Pinpoint the cell where the given text exists, returning its (X, Y) midpoint coordinate. 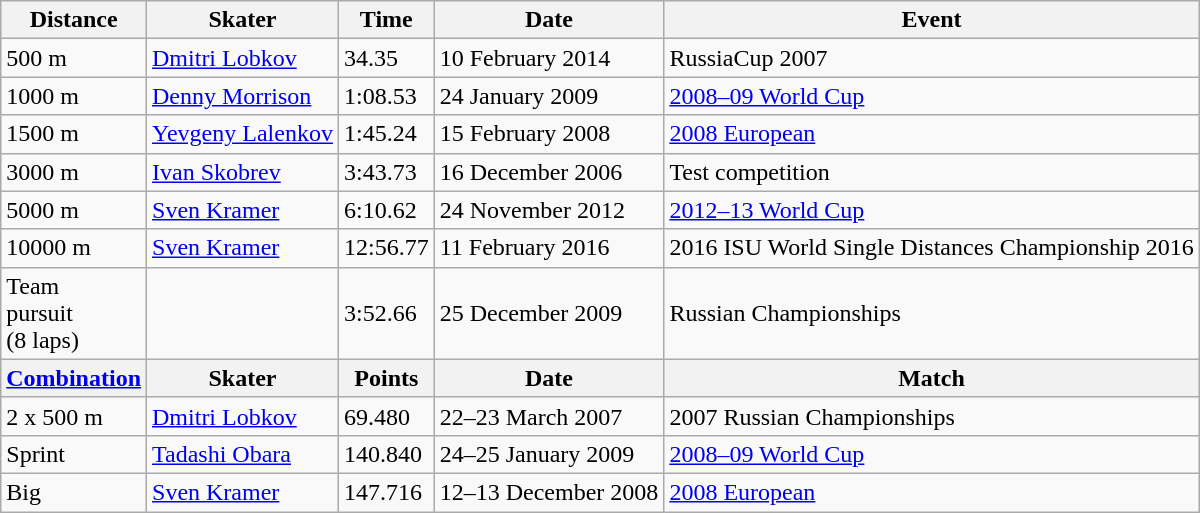
25 December 2009 (549, 313)
Event (932, 20)
Ivan Skobrev (243, 172)
3:52.66 (386, 313)
Tadashi Obara (243, 454)
34.35 (386, 58)
1:45.24 (386, 134)
RussiaCup 2007 (932, 58)
22–23 March 2007 (549, 416)
1:08.53 (386, 96)
11 February 2016 (549, 248)
Points (386, 378)
140.840 (386, 454)
6:10.62 (386, 210)
Yevgeny Lalenkov (243, 134)
16 December 2006 (549, 172)
15 February 2008 (549, 134)
Test competition (932, 172)
12:56.77 (386, 248)
3000 m (74, 172)
24–25 January 2009 (549, 454)
Combination (74, 378)
2012–13 World Cup (932, 210)
5000 m (74, 210)
69.480 (386, 416)
10000 m (74, 248)
2007 Russian Championships (932, 416)
Distance (74, 20)
500 m (74, 58)
2016 ISU World Single Distances Championship 2016 (932, 248)
1000 m (74, 96)
Big (74, 492)
2 x 500 m (74, 416)
147.716 (386, 492)
Time (386, 20)
24 November 2012 (549, 210)
3:43.73 (386, 172)
Russian Championships (932, 313)
24 January 2009 (549, 96)
12–13 December 2008 (549, 492)
10 February 2014 (549, 58)
Match (932, 378)
1500 m (74, 134)
Sprint (74, 454)
Denny Morrison (243, 96)
Teampursuit(8 laps) (74, 313)
